Capture the cell that displays the provided text and extract its (X, Y) central coordinate. 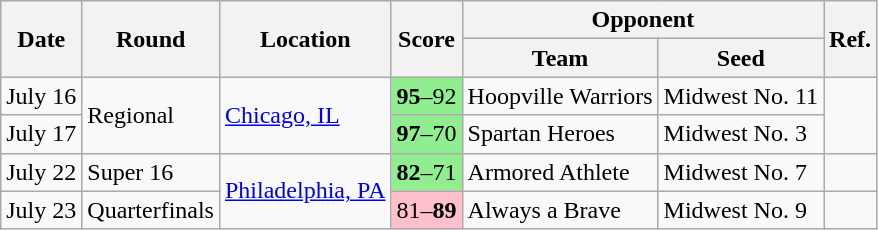
July 23 (42, 210)
Chicago, IL (305, 115)
Ref. (850, 39)
Regional (151, 115)
Quarterfinals (151, 210)
Opponent (643, 20)
Date (42, 39)
Seed (741, 58)
95–92 (426, 96)
82–71 (426, 172)
Always a Brave (560, 210)
Team (560, 58)
Location (305, 39)
Hoopville Warriors (560, 96)
Midwest No. 3 (741, 134)
81–89 (426, 210)
Midwest No. 11 (741, 96)
Round (151, 39)
Midwest No. 9 (741, 210)
Midwest No. 7 (741, 172)
Philadelphia, PA (305, 191)
July 16 (42, 96)
Armored Athlete (560, 172)
July 17 (42, 134)
97–70 (426, 134)
Super 16 (151, 172)
Spartan Heroes (560, 134)
July 22 (42, 172)
Score (426, 39)
